Pinpoint the cell where the given text exists, returning its (x, y) midpoint coordinate. 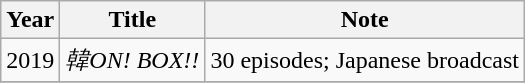
韓ON! BOX!! (132, 60)
Note (365, 20)
Title (132, 20)
Year (30, 20)
30 episodes; Japanese broadcast (365, 60)
2019 (30, 60)
